Scan for the cell matching the given text and deliver its (x, y) coordinate at center. 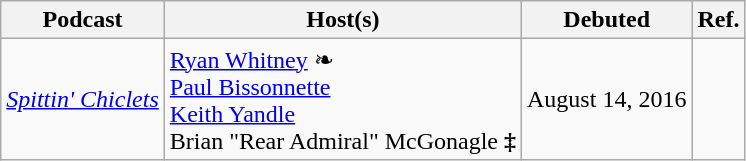
Ryan Whitney ❧Paul BissonnetteKeith YandleBrian "Rear Admiral" McGonagle ‡ (342, 100)
Host(s) (342, 20)
Podcast (83, 20)
Debuted (607, 20)
August 14, 2016 (607, 100)
Spittin' Chiclets (83, 100)
Ref. (718, 20)
